Capture the cell that displays the provided text and extract its [x, y] central coordinate. 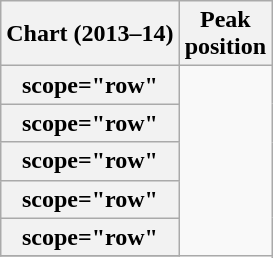
Peakposition [225, 34]
Chart (2013–14) [90, 34]
